Output the (x, y) coordinate of the center of the cell containing the given text.  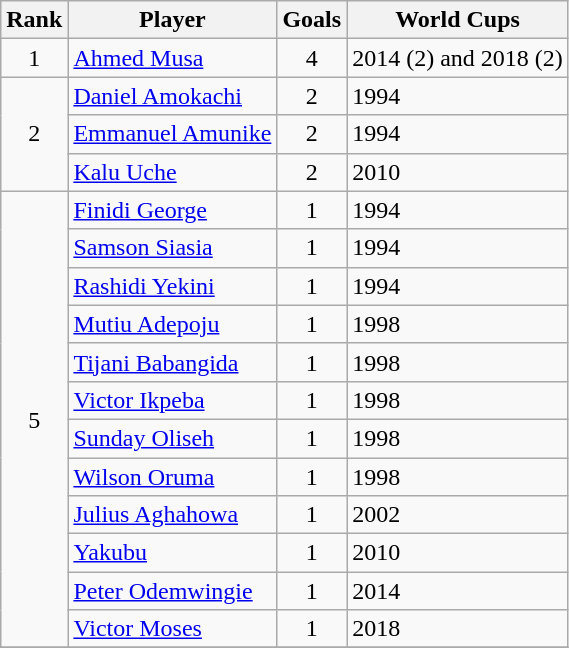
World Cups (458, 20)
Peter Odemwingie (172, 591)
Rashidi Yekini (172, 286)
Julius Aghahowa (172, 515)
Victor Ikpeba (172, 400)
Wilson Oruma (172, 477)
4 (312, 58)
Victor Moses (172, 629)
Daniel Amokachi (172, 96)
Goals (312, 20)
Kalu Uche (172, 172)
Sunday Oliseh (172, 438)
2018 (458, 629)
Finidi George (172, 210)
Yakubu (172, 553)
Tijani Babangida (172, 362)
2002 (458, 515)
Rank (34, 20)
2014 (458, 591)
Ahmed Musa (172, 58)
Player (172, 20)
2014 (2) and 2018 (2) (458, 58)
5 (34, 420)
Samson Siasia (172, 248)
Mutiu Adepoju (172, 324)
Emmanuel Amunike (172, 134)
